Return [x, y] of the center of cell containing provided text 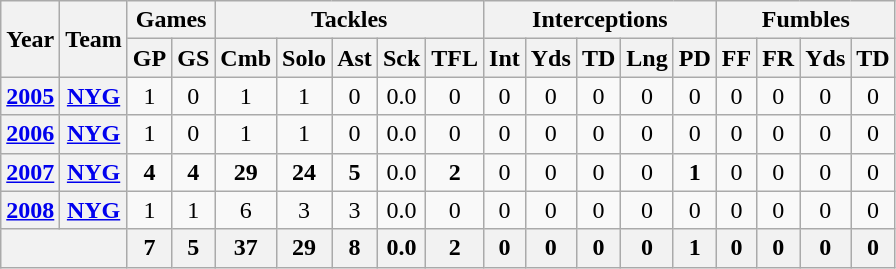
Lng [647, 58]
Solo [304, 58]
Tackles [350, 20]
PD [694, 58]
Int [505, 58]
2007 [30, 172]
FF [736, 58]
FR [778, 58]
2006 [30, 134]
TFL [455, 58]
2008 [30, 210]
8 [355, 248]
Team [94, 39]
GS [194, 58]
Sck [401, 58]
24 [304, 172]
37 [246, 248]
Fumbles [806, 20]
Games [170, 20]
Cmb [246, 58]
Ast [355, 58]
7 [149, 248]
2005 [30, 96]
Year [30, 39]
6 [246, 210]
Interceptions [600, 20]
GP [149, 58]
